Pinpoint the cell where the given text exists, returning its [x, y] midpoint coordinate. 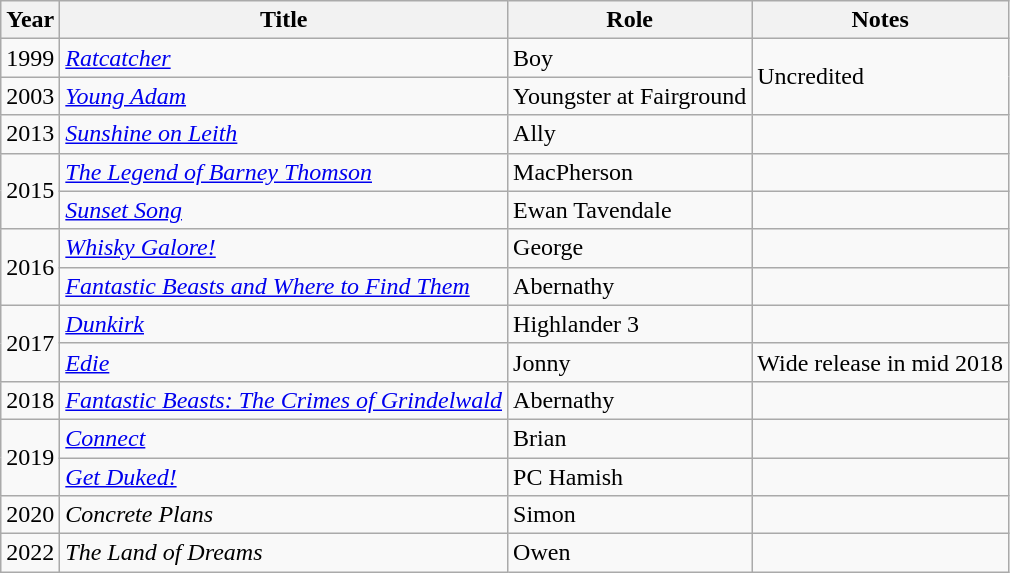
Young Adam [284, 96]
Youngster at Fairground [630, 96]
Sunset Song [284, 210]
Boy [630, 58]
2022 [30, 553]
Sunshine on Leith [284, 134]
MacPherson [630, 172]
Dunkirk [284, 324]
2018 [30, 400]
Get Duked! [284, 477]
Role [630, 20]
2015 [30, 191]
Brian [630, 438]
George [630, 248]
Title [284, 20]
Connect [284, 438]
2019 [30, 457]
Concrete Plans [284, 515]
2016 [30, 267]
Uncredited [880, 77]
Notes [880, 20]
Ewan Tavendale [630, 210]
Ratcatcher [284, 58]
Fantastic Beasts and Where to Find Them [284, 286]
Wide release in mid 2018 [880, 362]
2017 [30, 343]
2003 [30, 96]
Fantastic Beasts: The Crimes of Grindelwald [284, 400]
Year [30, 20]
Simon [630, 515]
The Land of Dreams [284, 553]
Highlander 3 [630, 324]
1999 [30, 58]
Jonny [630, 362]
2013 [30, 134]
Owen [630, 553]
Whisky Galore! [284, 248]
PC Hamish [630, 477]
2020 [30, 515]
Edie [284, 362]
Ally [630, 134]
The Legend of Barney Thomson [284, 172]
